Return [X, Y] of the center of cell containing provided text 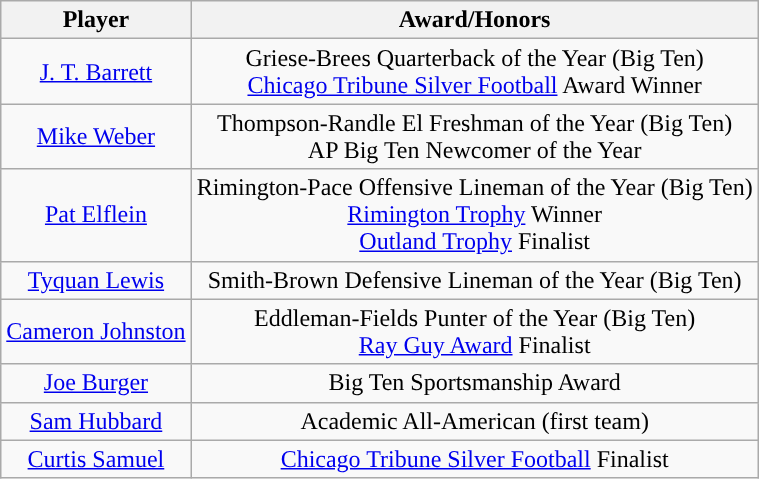
Mike Weber [96, 136]
Academic All-American (first team) [474, 421]
J. T. Barrett [96, 72]
Cameron Johnston [96, 332]
Curtis Samuel [96, 459]
Chicago Tribune Silver Football Finalist [474, 459]
Rimington-Pace Offensive Lineman of the Year (Big Ten)Rimington Trophy WinnerOutland Trophy Finalist [474, 215]
Joe Burger [96, 383]
Tyquan Lewis [96, 280]
Thompson-Randle El Freshman of the Year (Big Ten)AP Big Ten Newcomer of the Year [474, 136]
Player [96, 20]
Award/Honors [474, 20]
Big Ten Sportsmanship Award [474, 383]
Sam Hubbard [96, 421]
Eddleman-Fields Punter of the Year (Big Ten)Ray Guy Award Finalist [474, 332]
Pat Elflein [96, 215]
Griese-Brees Quarterback of the Year (Big Ten)Chicago Tribune Silver Football Award Winner [474, 72]
Smith-Brown Defensive Lineman of the Year (Big Ten) [474, 280]
